Pinpoint the cell where the given text exists, returning its (X, Y) midpoint coordinate. 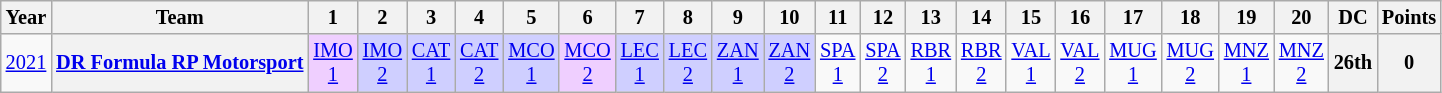
8 (688, 17)
7 (640, 17)
9 (738, 17)
11 (838, 17)
DC (1353, 17)
15 (1030, 17)
19 (1246, 17)
IMO1 (332, 63)
MCO1 (531, 63)
VAL2 (1080, 63)
2021 (26, 63)
20 (1302, 17)
10 (790, 17)
18 (1190, 17)
MUG2 (1190, 63)
RBR2 (981, 63)
SPA2 (882, 63)
VAL1 (1030, 63)
MNZ2 (1302, 63)
ZAN2 (790, 63)
3 (431, 17)
LEC1 (640, 63)
Year (26, 17)
DR Formula RP Motorsport (180, 63)
MNZ1 (1246, 63)
1 (332, 17)
MUG1 (1132, 63)
LEC2 (688, 63)
6 (587, 17)
16 (1080, 17)
26th (1353, 63)
CAT2 (479, 63)
Points (1409, 17)
13 (931, 17)
RBR1 (931, 63)
ZAN1 (738, 63)
12 (882, 17)
MCO2 (587, 63)
CAT1 (431, 63)
14 (981, 17)
2 (382, 17)
0 (1409, 63)
Team (180, 17)
4 (479, 17)
IMO2 (382, 63)
17 (1132, 17)
SPA1 (838, 63)
5 (531, 17)
